Detect which cell encompasses the target text, then output its [x, y] center coordinate. 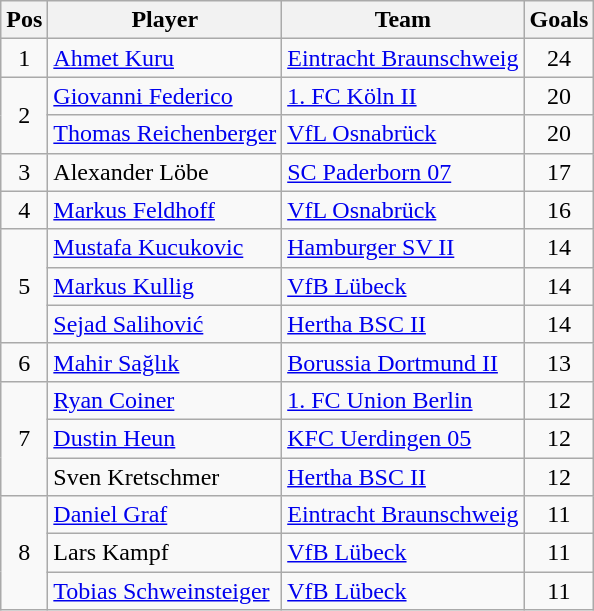
Mahir Sağlık [165, 362]
SC Paderborn 07 [403, 172]
Borussia Dortmund II [403, 362]
Sven Kretschmer [165, 477]
KFC Uerdingen 05 [403, 438]
Ryan Coiner [165, 400]
Dustin Heun [165, 438]
Mustafa Kucukovic [165, 248]
Markus Kullig [165, 286]
Tobias Schweinsteiger [165, 591]
Team [403, 20]
Goals [559, 20]
Lars Kampf [165, 553]
2 [24, 115]
1. FC Union Berlin [403, 400]
3 [24, 172]
Thomas Reichenberger [165, 134]
Giovanni Federico [165, 96]
Sejad Salihović [165, 324]
13 [559, 362]
24 [559, 58]
4 [24, 210]
Ahmet Kuru [165, 58]
Hamburger SV II [403, 248]
Daniel Graf [165, 515]
8 [24, 553]
Pos [24, 20]
1. FC Köln II [403, 96]
6 [24, 362]
5 [24, 286]
Player [165, 20]
1 [24, 58]
7 [24, 438]
17 [559, 172]
Markus Feldhoff [165, 210]
Alexander Löbe [165, 172]
16 [559, 210]
